Output the (x, y) coordinate of the center of the cell containing the given text.  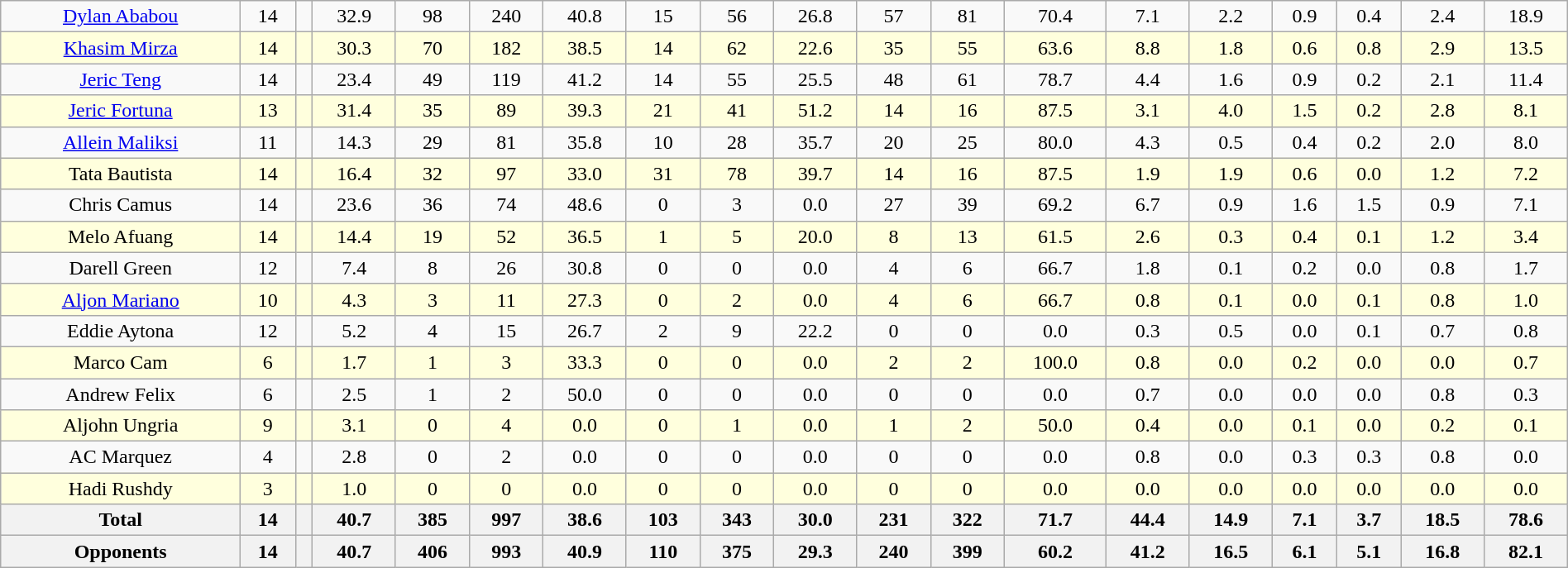
26 (506, 268)
39.7 (815, 174)
22.6 (815, 48)
31 (663, 174)
993 (506, 551)
19 (432, 236)
Eddie Aytona (121, 331)
14.9 (1231, 520)
32.9 (354, 17)
78.6 (1527, 520)
27 (893, 205)
18.9 (1527, 17)
23.6 (354, 205)
39.3 (585, 111)
20.0 (815, 236)
375 (736, 551)
35.8 (585, 142)
57 (893, 17)
39 (968, 205)
36.5 (585, 236)
399 (968, 551)
Jeric Teng (121, 79)
48.6 (585, 205)
38.6 (585, 520)
14.4 (354, 236)
Aljohn Ungria (121, 426)
Allein Maliksi (121, 142)
21 (663, 111)
997 (506, 520)
23.4 (354, 79)
33.0 (585, 174)
40.8 (585, 17)
30.3 (354, 48)
100.0 (1055, 362)
2.5 (354, 394)
6.7 (1148, 205)
62 (736, 48)
16.4 (354, 174)
Jeric Fortuna (121, 111)
31.4 (354, 111)
26.7 (585, 331)
13.5 (1527, 48)
119 (506, 79)
16.8 (1442, 551)
26.8 (815, 17)
2.1 (1442, 79)
Darell Green (121, 268)
30.0 (815, 520)
70.4 (1055, 17)
78.7 (1055, 79)
32 (432, 174)
8.8 (1148, 48)
98 (432, 17)
28 (736, 142)
61.5 (1055, 236)
4.4 (1148, 79)
2.2 (1231, 17)
343 (736, 520)
18.5 (1442, 520)
70 (432, 48)
38.5 (585, 48)
182 (506, 48)
6.1 (1305, 551)
52 (506, 236)
Andrew Felix (121, 394)
Total (121, 520)
20 (893, 142)
Aljon Mariano (121, 299)
14.3 (354, 142)
44.4 (1148, 520)
406 (432, 551)
49 (432, 79)
Marco Cam (121, 362)
71.7 (1055, 520)
16.5 (1231, 551)
97 (506, 174)
2.6 (1148, 236)
4.0 (1231, 111)
Khasim Mirza (121, 48)
5.2 (354, 331)
11.4 (1527, 79)
35.7 (815, 142)
82.1 (1527, 551)
385 (432, 520)
Opponents (121, 551)
Hadi Rushdy (121, 489)
22.2 (815, 331)
7.2 (1527, 174)
74 (506, 205)
103 (663, 520)
41 (736, 111)
322 (968, 520)
Chris Camus (121, 205)
7.4 (354, 268)
40.9 (585, 551)
36 (432, 205)
48 (893, 79)
5.1 (1369, 551)
5 (736, 236)
3.7 (1369, 520)
Tata Bautista (121, 174)
80.0 (1055, 142)
AC Marquez (121, 457)
33.3 (585, 362)
110 (663, 551)
3.4 (1527, 236)
231 (893, 520)
Dylan Ababou (121, 17)
Melo Afuang (121, 236)
2.0 (1442, 142)
2.9 (1442, 48)
56 (736, 17)
25.5 (815, 79)
51.2 (815, 111)
27.3 (585, 299)
25 (968, 142)
2.4 (1442, 17)
69.2 (1055, 205)
30.8 (585, 268)
60.2 (1055, 551)
29.3 (815, 551)
89 (506, 111)
8.1 (1527, 111)
8.0 (1527, 142)
29 (432, 142)
61 (968, 79)
78 (736, 174)
63.6 (1055, 48)
